Provide the [X, Y] coordinate of the cell's center where the given text is located.  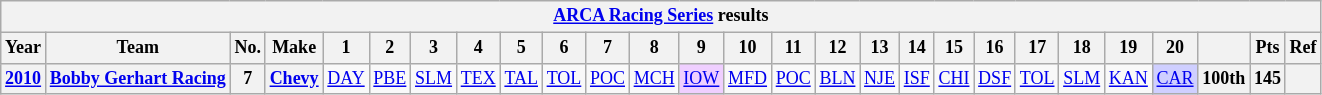
CAR [1175, 78]
17 [1036, 48]
9 [702, 48]
2 [390, 48]
19 [1129, 48]
14 [916, 48]
10 [748, 48]
Year [24, 48]
PBE [390, 78]
145 [1268, 78]
Make [294, 48]
18 [1082, 48]
4 [478, 48]
No. [248, 48]
MFD [748, 78]
1 [346, 48]
Team [138, 48]
Pts [1268, 48]
TEX [478, 78]
BLN [838, 78]
2010 [24, 78]
ISF [916, 78]
Ref [1303, 48]
Bobby Gerhart Racing [138, 78]
DAY [346, 78]
13 [880, 48]
DSF [995, 78]
12 [838, 48]
100th [1224, 78]
ARCA Racing Series results [661, 16]
IOW [702, 78]
20 [1175, 48]
11 [793, 48]
6 [564, 48]
3 [434, 48]
15 [954, 48]
NJE [880, 78]
MCH [654, 78]
5 [521, 48]
16 [995, 48]
CHI [954, 78]
8 [654, 48]
Chevy [294, 78]
KAN [1129, 78]
TAL [521, 78]
